Determine the [x, y] coordinate at the center of the cell enclosing the given text.  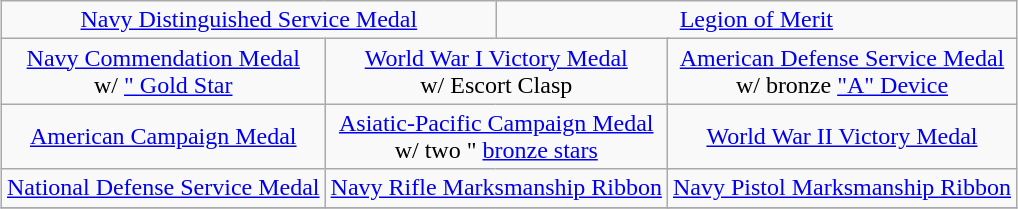
American Defense Service Medalw/ bronze "A" Device [842, 72]
World War I Victory Medalw/ Escort Clasp [496, 72]
Navy Pistol Marksmanship Ribbon [842, 188]
Navy Distinguished Service Medal [248, 20]
Navy Commendation Medalw/ " Gold Star [163, 72]
Navy Rifle Marksmanship Ribbon [496, 188]
World War II Victory Medal [842, 136]
Asiatic-Pacific Campaign Medalw/ two " bronze stars [496, 136]
Legion of Merit [756, 20]
National Defense Service Medal [163, 188]
American Campaign Medal [163, 136]
